Return (x, y) of the center of cell containing provided text 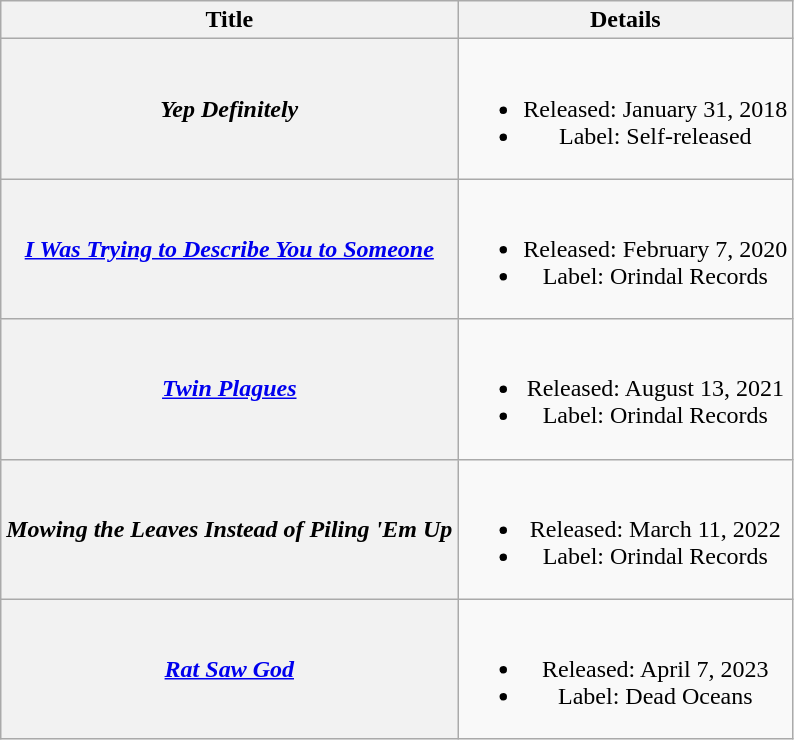
Rat Saw God (230, 669)
Released: August 13, 2021Label: Orindal Records (626, 389)
Twin Plagues (230, 389)
Released: March 11, 2022Label: Orindal Records (626, 529)
Released: April 7, 2023Label: Dead Oceans (626, 669)
Title (230, 20)
Details (626, 20)
Yep Definitely (230, 109)
Released: February 7, 2020Label: Orindal Records (626, 249)
Released: January 31, 2018Label: Self-released (626, 109)
Mowing the Leaves Instead of Piling 'Em Up (230, 529)
I Was Trying to Describe You to Someone (230, 249)
